Determine the (X, Y) coordinate at the center of the cell enclosing the given text.  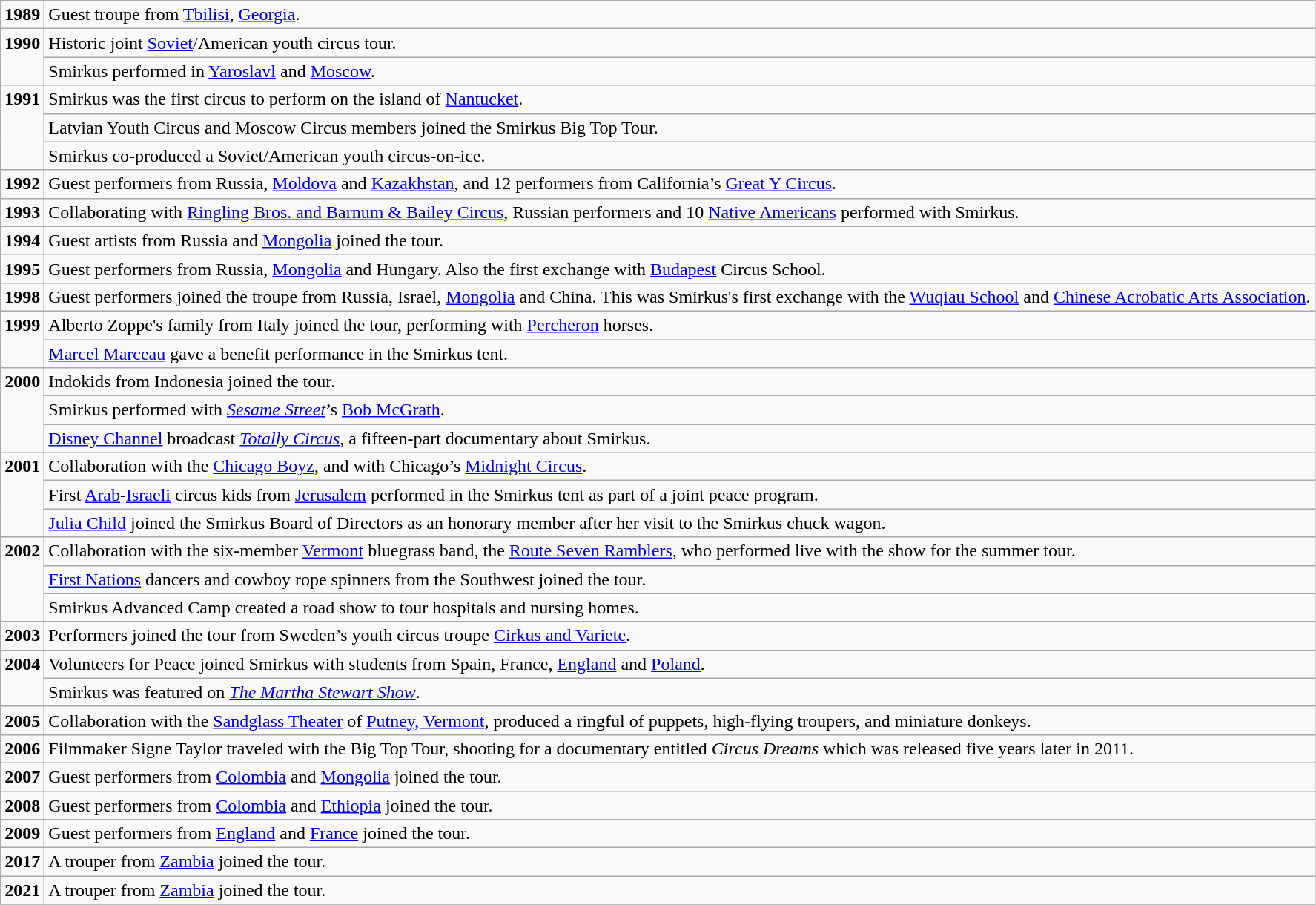
1994 (22, 240)
2009 (22, 834)
Guest troupe from Tbilisi, Georgia. (679, 15)
Guest performers from England and France joined the tour. (679, 834)
Guest performers from Colombia and Mongolia joined the tour. (679, 777)
Volunteers for Peace joined Smirkus with students from Spain, France, England and Poland. (679, 664)
Collaborating with Ringling Bros. and Barnum & Bailey Circus, Russian performers and 10 Native Americans performed with Smirkus. (679, 212)
Indokids from Indonesia joined the tour. (679, 382)
Disney Channel broadcast Totally Circus, a fifteen-part documentary about Smirkus. (679, 438)
Historic joint Soviet/American youth circus tour. (679, 43)
1993 (22, 212)
1999 (22, 339)
Smirkus Advanced Camp created a road show to tour hospitals and nursing homes. (679, 608)
2002 (22, 579)
2007 (22, 777)
Latvian Youth Circus and Moscow Circus members joined the Smirkus Big Top Tour. (679, 128)
First Arab-Israeli circus kids from Jerusalem performed in the Smirkus tent as part of a joint peace program. (679, 495)
Smirkus was featured on The Martha Stewart Show. (679, 692)
2005 (22, 720)
2001 (22, 495)
2021 (22, 890)
2000 (22, 410)
1992 (22, 184)
2004 (22, 678)
Alberto Zoppe's family from Italy joined the tour, performing with Percheron horses. (679, 325)
Guest performers from Russia, Mongolia and Hungary. Also the first exchange with Budapest Circus School. (679, 269)
1989 (22, 15)
Filmmaker Signe Taylor traveled with the Big Top Tour, shooting for a documentary entitled Circus Dreams which was released five years later in 2011. (679, 748)
Smirkus co-produced a Soviet/American youth circus-on-ice. (679, 156)
Guest artists from Russia and Mongolia joined the tour. (679, 240)
1990 (22, 57)
Collaboration with the Sandglass Theater of Putney, Vermont, produced a ringful of puppets, high-flying troupers, and miniature donkeys. (679, 720)
1991 (22, 128)
2003 (22, 636)
Marcel Marceau gave a benefit performance in the Smirkus tent. (679, 354)
Performers joined the tour from Sweden’s youth circus troupe Cirkus and Variete. (679, 636)
Guest performers from Colombia and Ethiopia joined the tour. (679, 805)
2017 (22, 862)
Smirkus performed with Sesame Street’s Bob McGrath. (679, 410)
1995 (22, 269)
1998 (22, 297)
Julia Child joined the Smirkus Board of Directors as an honorary member after her visit to the Smirkus chuck wagon. (679, 523)
First Nations dancers and cowboy rope spinners from the Southwest joined the tour. (679, 579)
2006 (22, 748)
Smirkus performed in Yaroslavl and Moscow. (679, 71)
Guest performers from Russia, Moldova and Kazakhstan, and 12 performers from California’s Great Y Circus. (679, 184)
Smirkus was the first circus to perform on the island of Nantucket. (679, 99)
2008 (22, 805)
Collaboration with the Chicago Boyz, and with Chicago’s Midnight Circus. (679, 467)
Collaboration with the six-member Vermont bluegrass band, the Route Seven Ramblers, who performed live with the show for the summer tour. (679, 551)
